Scan for the cell matching the given text and deliver its (X, Y) coordinate at center. 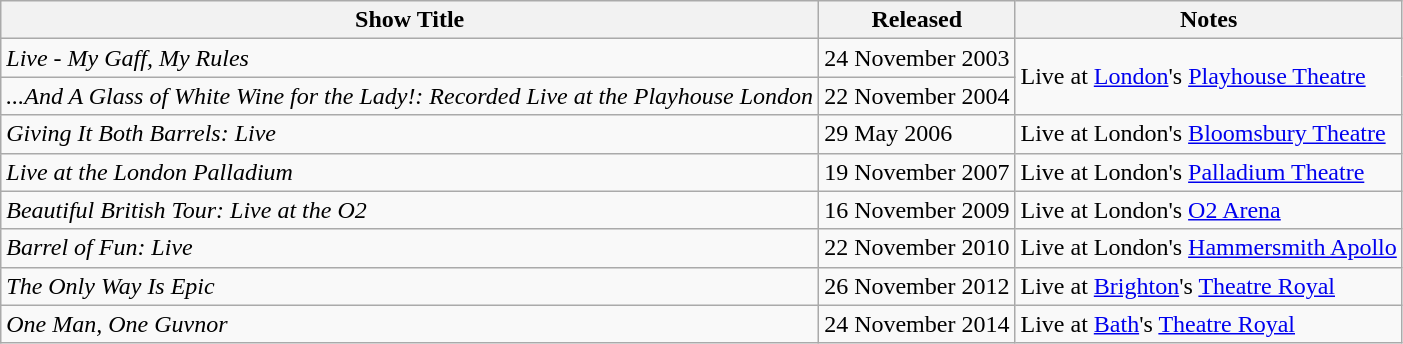
22 November 2010 (917, 248)
24 November 2014 (917, 324)
Live at Brighton's Theatre Royal (1208, 286)
Live at Bath's Theatre Royal (1208, 324)
26 November 2012 (917, 286)
Released (917, 20)
Live at London's Palladium Theatre (1208, 172)
Beautiful British Tour: Live at the O2 (410, 210)
...And A Glass of White Wine for the Lady!: Recorded Live at the Playhouse London (410, 96)
The Only Way Is Epic (410, 286)
Notes (1208, 20)
Live - My Gaff, My Rules (410, 58)
Barrel of Fun: Live (410, 248)
Live at London's O2 Arena (1208, 210)
Live at London's Playhouse Theatre (1208, 77)
Live at London's Hammersmith Apollo (1208, 248)
19 November 2007 (917, 172)
One Man, One Guvnor (410, 324)
16 November 2009 (917, 210)
22 November 2004 (917, 96)
Giving It Both Barrels: Live (410, 134)
29 May 2006 (917, 134)
Live at London's Bloomsbury Theatre (1208, 134)
Show Title (410, 20)
24 November 2003 (917, 58)
Live at the London Palladium (410, 172)
